For the text-containing cell, return its midpoint in [X, Y] coordinate format. 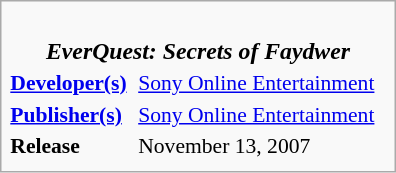
Release [72, 146]
EverQuest: Secrets of Faydwer [198, 38]
Publisher(s) [72, 114]
November 13, 2007 [262, 146]
Developer(s) [72, 83]
